Provide the (X, Y) coordinate of the cell's center where the given text is located.  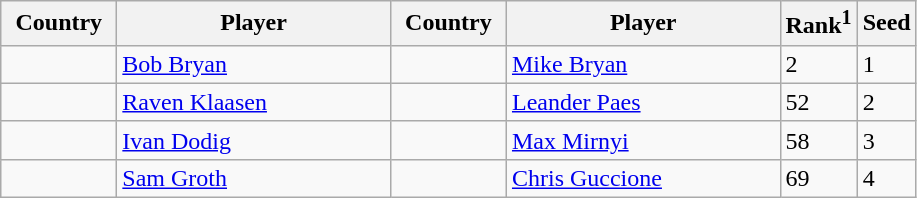
Rank1 (818, 24)
52 (818, 102)
Sam Groth (254, 178)
58 (818, 140)
Chris Guccione (643, 178)
Seed (886, 24)
Ivan Dodig (254, 140)
1 (886, 64)
Raven Klaasen (254, 102)
Mike Bryan (643, 64)
Bob Bryan (254, 64)
69 (818, 178)
3 (886, 140)
4 (886, 178)
Leander Paes (643, 102)
Max Mirnyi (643, 140)
